From the cell containing the given text, extract its center point as [x, y] coordinate. 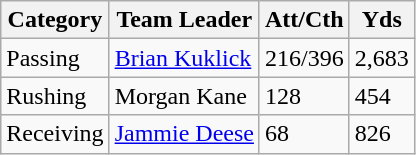
826 [382, 134]
Att/Cth [304, 20]
Rushing [55, 96]
454 [382, 96]
216/396 [304, 58]
Receiving [55, 134]
2,683 [382, 58]
Jammie Deese [184, 134]
Morgan Kane [184, 96]
Brian Kuklick [184, 58]
Category [55, 20]
Yds [382, 20]
Team Leader [184, 20]
68 [304, 134]
Passing [55, 58]
128 [304, 96]
